Output the [X, Y] coordinate of the center of the cell containing the given text.  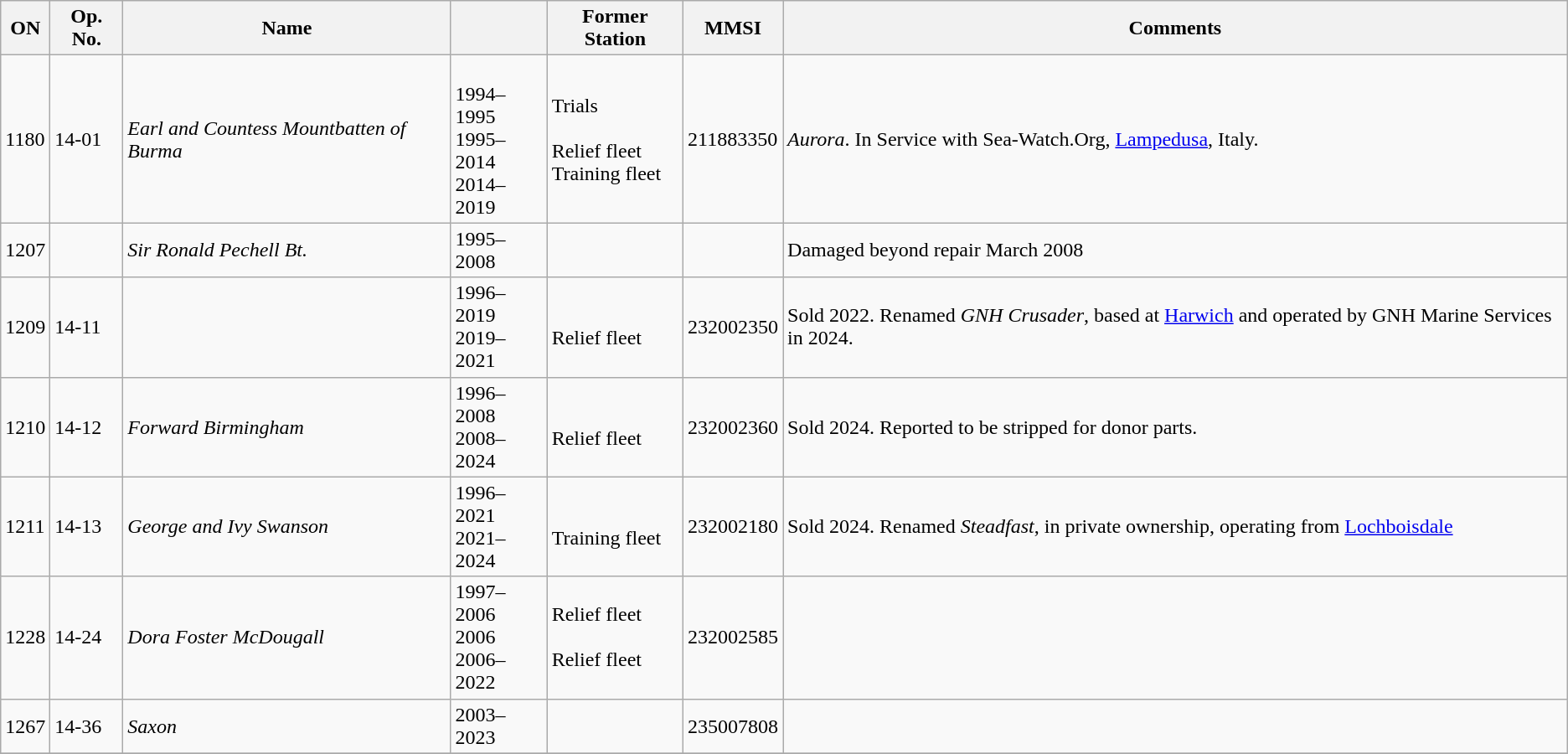
1996–20082008–2024 [499, 427]
1994–19951995–20142014–2019 [499, 139]
Forward Birmingham [286, 427]
Earl and Countess Mountbatten of Burma [286, 139]
1996–20212021–2024 [499, 526]
14-13 [87, 526]
Relief fleetRelief fleet [615, 638]
1210 [25, 427]
Sold 2024. Renamed Steadfast, in private ownership, operating from Lochboisdale [1176, 526]
1211 [25, 526]
14-01 [87, 139]
Sold 2024. Reported to be stripped for donor parts. [1176, 427]
ON [25, 28]
14-36 [87, 726]
14-12 [87, 427]
1209 [25, 327]
Comments [1176, 28]
Training fleet [615, 526]
Damaged beyond repair March 2008 [1176, 250]
1228 [25, 638]
Name [286, 28]
Op. No. [87, 28]
Sold 2022. Renamed GNH Crusader, based at Harwich and operated by GNH Marine Services in 2024. [1176, 327]
Aurora. In Service with Sea-Watch.Org, Lampedusa, Italy. [1176, 139]
1997–200620062006–2022 [499, 638]
Saxon [286, 726]
1267 [25, 726]
1996–20192019–2021 [499, 327]
Former Station [615, 28]
232002585 [732, 638]
232002350 [732, 327]
2003–2023 [499, 726]
232002360 [732, 427]
George and Ivy Swanson [286, 526]
TrialsRelief fleetTraining fleet [615, 139]
14-11 [87, 327]
232002180 [732, 526]
1207 [25, 250]
235007808 [732, 726]
Dora Foster McDougall [286, 638]
14-24 [87, 638]
1180 [25, 139]
Sir Ronald Pechell Bt. [286, 250]
211883350 [732, 139]
MMSI [732, 28]
1995–2008 [499, 250]
